Scan for the cell matching the given text and deliver its (x, y) coordinate at center. 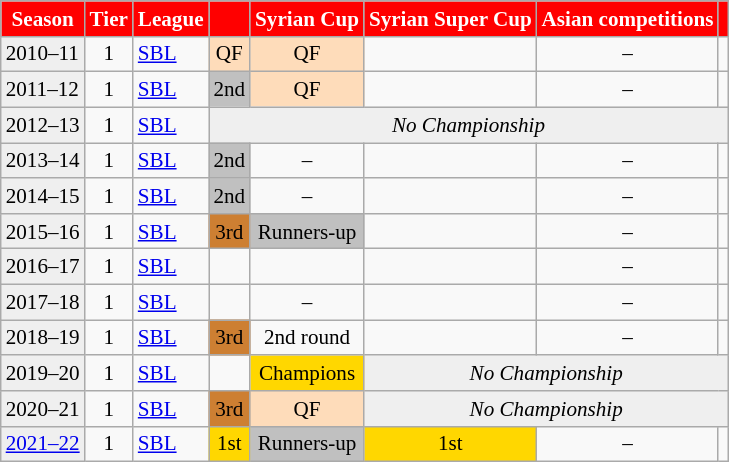
2011–12 (43, 90)
2012–13 (43, 124)
2019–20 (43, 372)
Season (43, 18)
2014–15 (43, 196)
2nd round (307, 338)
2010–11 (43, 54)
2015–16 (43, 230)
2020–21 (43, 408)
Champions (307, 372)
2016–17 (43, 266)
Asian competitions (628, 18)
2017–18 (43, 302)
Syrian Cup (307, 18)
2018–19 (43, 338)
Syrian Super Cup (450, 18)
League (171, 18)
2013–14 (43, 160)
2021–22 (43, 444)
Tier (109, 18)
